Find where the given text appears and provide that cell's center as (X, Y) coordinate. 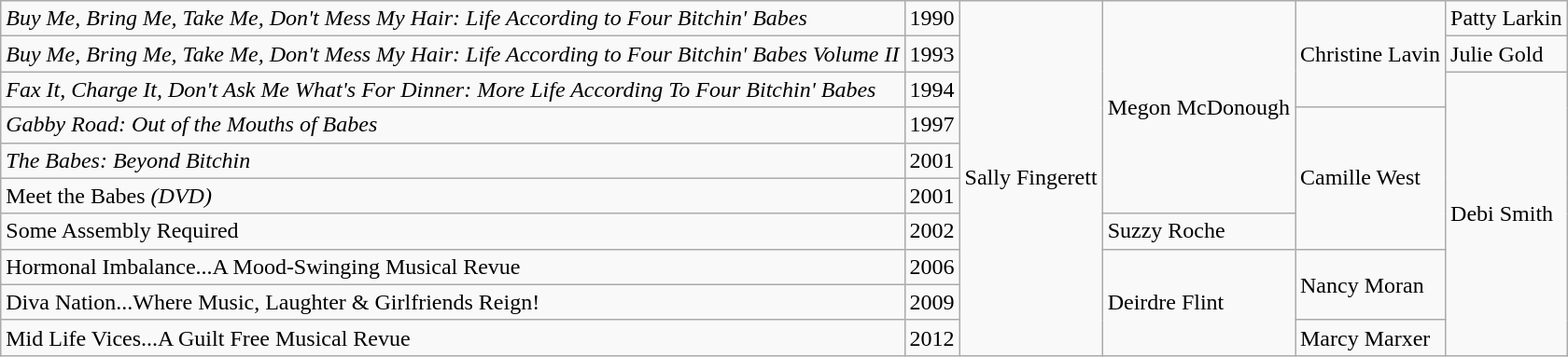
2006 (931, 267)
2002 (931, 231)
1997 (931, 125)
Julie Gold (1506, 54)
Hormonal Imbalance...A Mood-Swinging Musical Revue (453, 267)
Fax It, Charge It, Don't Ask Me What's For Dinner: More Life According To Four Bitchin' Babes (453, 89)
1990 (931, 19)
Diva Nation...Where Music, Laughter & Girlfriends Reign! (453, 302)
Debi Smith (1506, 213)
Marcy Marxer (1370, 337)
Gabby Road: Out of the Mouths of Babes (453, 125)
Patty Larkin (1506, 19)
Some Assembly Required (453, 231)
Suzzy Roche (1198, 231)
Meet the Babes (DVD) (453, 196)
Sally Fingerett (1030, 179)
1993 (931, 54)
Buy Me, Bring Me, Take Me, Don't Mess My Hair: Life According to Four Bitchin' Babes (453, 19)
1994 (931, 89)
Mid Life Vices...A Guilt Free Musical Revue (453, 337)
Buy Me, Bring Me, Take Me, Don't Mess My Hair: Life According to Four Bitchin' Babes Volume II (453, 54)
The Babes: Beyond Bitchin (453, 160)
2009 (931, 302)
2012 (931, 337)
Megon McDonough (1198, 107)
Deirdre Flint (1198, 302)
Christine Lavin (1370, 54)
Nancy Moran (1370, 284)
Camille West (1370, 178)
